Search for the cell housing the specified text and yield its [X, Y] center coordinate. 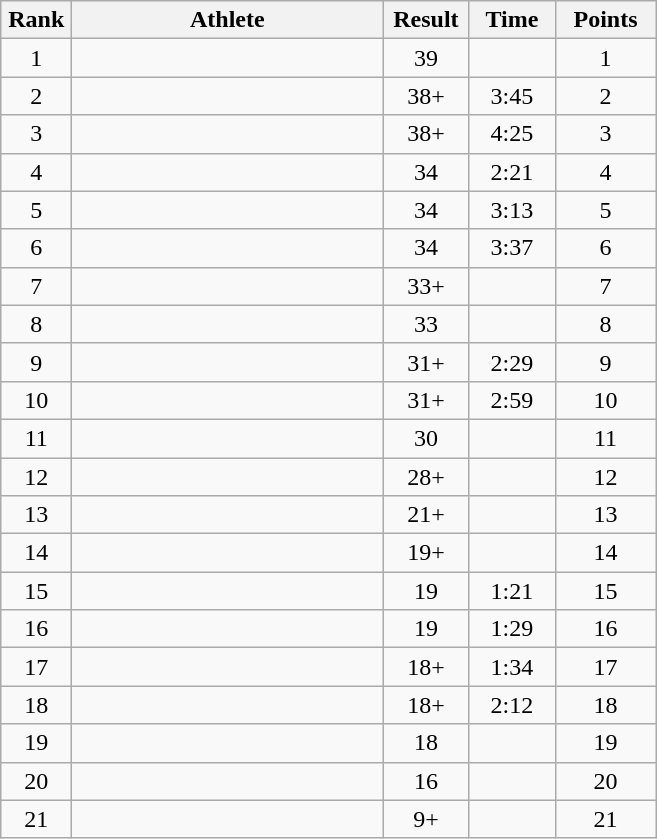
33 [426, 324]
3:13 [512, 210]
2:12 [512, 705]
2:21 [512, 172]
Rank [36, 20]
1:29 [512, 629]
Result [426, 20]
28+ [426, 477]
3:45 [512, 96]
21+ [426, 515]
19+ [426, 553]
9+ [426, 819]
3:37 [512, 248]
4:25 [512, 134]
1:21 [512, 591]
33+ [426, 286]
30 [426, 438]
39 [426, 58]
1:34 [512, 667]
2:29 [512, 362]
Time [512, 20]
Points [606, 20]
Athlete [228, 20]
2:59 [512, 400]
